Return the [X, Y] coordinate for the center point of the cell that contains the specified text.  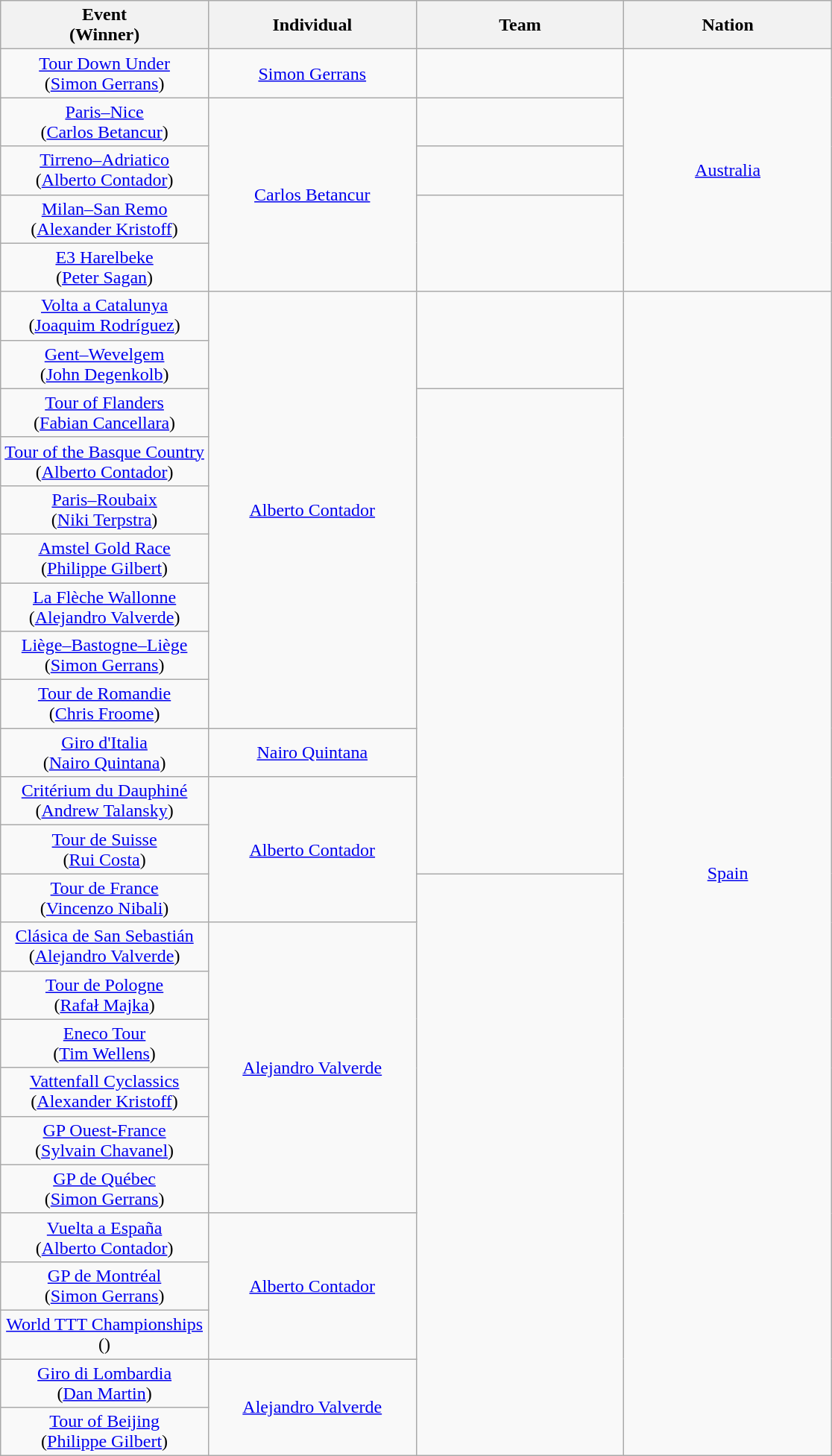
Nation [728, 25]
Tour Down Under(Simon Gerrans) [104, 73]
World TTT Championships() [104, 1334]
Tour de France(Vincenzo Nibali) [104, 898]
GP Ouest-France(Sylvain Chavanel) [104, 1141]
Event(Winner) [104, 25]
Vattenfall Cyclassics(Alexander Kristoff) [104, 1091]
Spain [728, 874]
Carlos Betancur [312, 195]
Eneco Tour(Tim Wellens) [104, 1044]
Tour of the Basque Country(Alberto Contador) [104, 461]
Individual [312, 25]
Tirreno–Adriatico(Alberto Contador) [104, 170]
Clásica de San Sebastián(Alejandro Valverde) [104, 947]
Milan–San Remo(Alexander Kristoff) [104, 219]
Critérium du Dauphiné(Andrew Talansky) [104, 801]
Australia [728, 170]
GP de Montréal(Simon Gerrans) [104, 1285]
Paris–Nice(Carlos Betancur) [104, 122]
Paris–Roubaix(Niki Terpstra) [104, 510]
Simon Gerrans [312, 73]
Giro d'Italia(Nairo Quintana) [104, 753]
Liège–Bastogne–Liège(Simon Gerrans) [104, 656]
Nairo Quintana [312, 753]
Gent–Wevelgem(John Degenkolb) [104, 364]
Tour de Suisse(Rui Costa) [104, 850]
Tour de Pologne(Rafał Majka) [104, 995]
Team [520, 25]
E3 Harelbeke(Peter Sagan) [104, 267]
Giro di Lombardia(Dan Martin) [104, 1382]
Tour of Beijing(Philippe Gilbert) [104, 1431]
Tour de Romandie(Chris Froome) [104, 704]
Vuelta a España(Alberto Contador) [104, 1238]
Amstel Gold Race(Philippe Gilbert) [104, 558]
La Flèche Wallonne(Alejandro Valverde) [104, 607]
Volta a Catalunya(Joaquim Rodríguez) [104, 316]
Tour of Flanders(Fabian Cancellara) [104, 413]
GP de Québec(Simon Gerrans) [104, 1188]
